Capture the cell that displays the provided text and extract its (x, y) central coordinate. 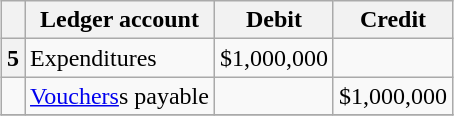
Expenditures (119, 58)
5 (12, 58)
Voucherss payable (119, 96)
Ledger account (119, 20)
Credit (392, 20)
Debit (274, 20)
